Capture the cell that displays the provided text and extract its [x, y] central coordinate. 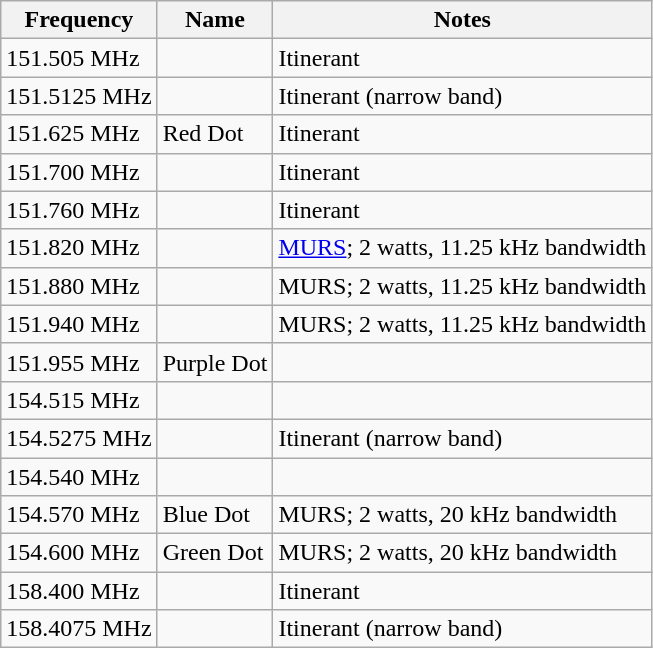
151.5125 MHz [79, 96]
151.880 MHz [79, 286]
158.4075 MHz [79, 629]
154.5275 MHz [79, 438]
Blue Dot [215, 515]
154.515 MHz [79, 400]
Green Dot [215, 553]
151.625 MHz [79, 134]
154.540 MHz [79, 477]
151.760 MHz [79, 210]
151.700 MHz [79, 172]
154.570 MHz [79, 515]
Notes [462, 20]
151.820 MHz [79, 248]
151.505 MHz [79, 58]
Purple Dot [215, 362]
Name [215, 20]
154.600 MHz [79, 553]
151.955 MHz [79, 362]
151.940 MHz [79, 324]
Red Dot [215, 134]
Frequency [79, 20]
158.400 MHz [79, 591]
